Pinpoint the cell where the given text exists, returning its (X, Y) midpoint coordinate. 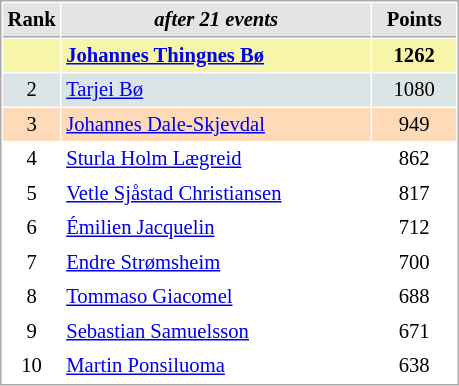
817 (414, 194)
700 (414, 262)
10 (32, 366)
7 (32, 262)
671 (414, 332)
712 (414, 228)
Johannes Thingnes Bø (216, 56)
862 (414, 158)
Émilien Jacquelin (216, 228)
9 (32, 332)
949 (414, 124)
Endre Strømsheim (216, 262)
Johannes Dale-Skjevdal (216, 124)
1080 (414, 90)
Sturla Holm Lægreid (216, 158)
after 21 events (216, 20)
Tarjei Bø (216, 90)
Sebastian Samuelsson (216, 332)
4 (32, 158)
Tommaso Giacomel (216, 296)
Rank (32, 20)
8 (32, 296)
1262 (414, 56)
Points (414, 20)
Vetle Sjåstad Christiansen (216, 194)
6 (32, 228)
3 (32, 124)
688 (414, 296)
Martin Ponsiluoma (216, 366)
638 (414, 366)
2 (32, 90)
5 (32, 194)
